Output the [X, Y] coordinate of the center of the cell containing the given text.  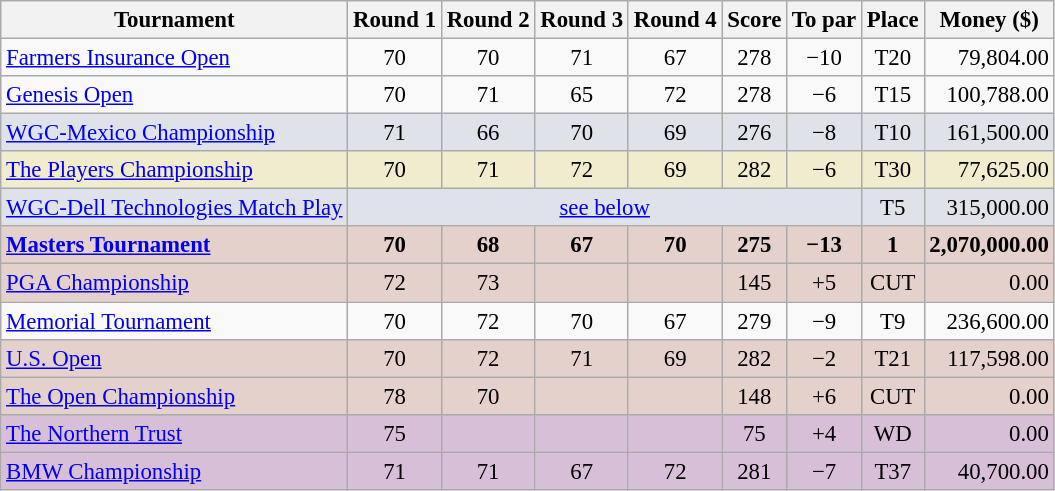
Tournament [174, 20]
Score [754, 20]
PGA Championship [174, 283]
−10 [824, 58]
BMW Championship [174, 471]
2,070,000.00 [989, 245]
−8 [824, 133]
+4 [824, 433]
The Players Championship [174, 170]
T21 [893, 358]
T15 [893, 95]
117,598.00 [989, 358]
The Northern Trust [174, 433]
T10 [893, 133]
WGC-Dell Technologies Match Play [174, 208]
Masters Tournament [174, 245]
Round 3 [582, 20]
To par [824, 20]
−2 [824, 358]
276 [754, 133]
281 [754, 471]
1 [893, 245]
T20 [893, 58]
100,788.00 [989, 95]
73 [488, 283]
Farmers Insurance Open [174, 58]
U.S. Open [174, 358]
WGC-Mexico Championship [174, 133]
79,804.00 [989, 58]
Money ($) [989, 20]
Place [893, 20]
+5 [824, 283]
Memorial Tournament [174, 321]
68 [488, 245]
T37 [893, 471]
65 [582, 95]
T5 [893, 208]
279 [754, 321]
+6 [824, 396]
66 [488, 133]
275 [754, 245]
Round 2 [488, 20]
236,600.00 [989, 321]
77,625.00 [989, 170]
T30 [893, 170]
161,500.00 [989, 133]
see below [605, 208]
148 [754, 396]
Round 4 [675, 20]
Genesis Open [174, 95]
WD [893, 433]
145 [754, 283]
315,000.00 [989, 208]
−9 [824, 321]
40,700.00 [989, 471]
−7 [824, 471]
T9 [893, 321]
78 [395, 396]
Round 1 [395, 20]
−13 [824, 245]
The Open Championship [174, 396]
